Find where the given text appears and provide that cell's center as [X, Y] coordinate. 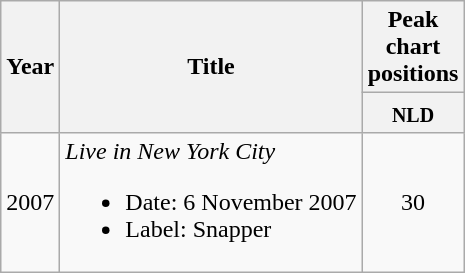
Year [30, 67]
30 [413, 203]
Live in New York CityDate: 6 November 2007Label: Snapper [211, 203]
NLD [413, 113]
Title [211, 67]
2007 [30, 203]
Peak chart positions [413, 47]
